Extract the [X, Y] coordinate from the center of the cell holding the provided text.  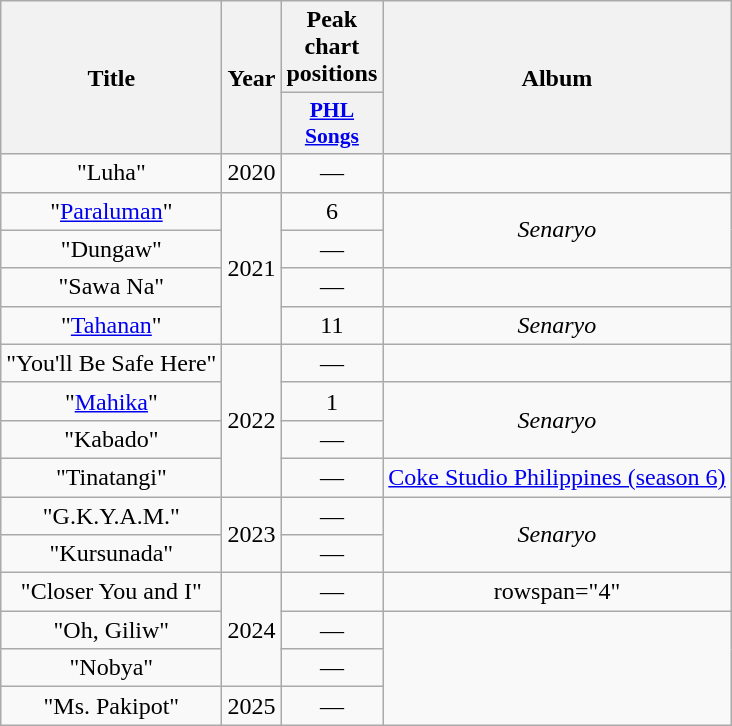
"Tahanan" [112, 325]
"Mahika" [112, 401]
6 [332, 211]
11 [332, 325]
"Luha" [112, 173]
Coke Studio Philippines (season 6) [557, 477]
2022 [252, 420]
PHLSongs [332, 124]
rowspan="4" [557, 592]
2023 [252, 534]
"G.K.Y.A.M." [112, 515]
"Paraluman" [112, 211]
Year [252, 78]
2021 [252, 268]
"Closer You and I" [112, 592]
2020 [252, 173]
Title [112, 78]
"Sawa Na" [112, 287]
"Dungaw" [112, 249]
2024 [252, 630]
"Ms. Pakipot" [112, 706]
"Kursunada" [112, 554]
"Tinatangi" [112, 477]
"You'll Be Safe Here" [112, 363]
"Oh, Giliw" [112, 630]
"Kabado" [112, 439]
Peak chart positions [332, 47]
"Nobya" [112, 668]
Album [557, 78]
1 [332, 401]
2025 [252, 706]
